Extract the [x, y] coordinate from the center of the cell holding the provided text.  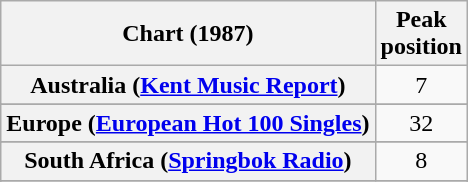
Australia (Kent Music Report) [188, 85]
32 [421, 123]
7 [421, 85]
South Africa (Springbok Radio) [188, 161]
Chart (1987) [188, 34]
Peakposition [421, 34]
8 [421, 161]
Europe (European Hot 100 Singles) [188, 123]
